Identify which cell holds the provided text, then report its [x, y] central coordinate. 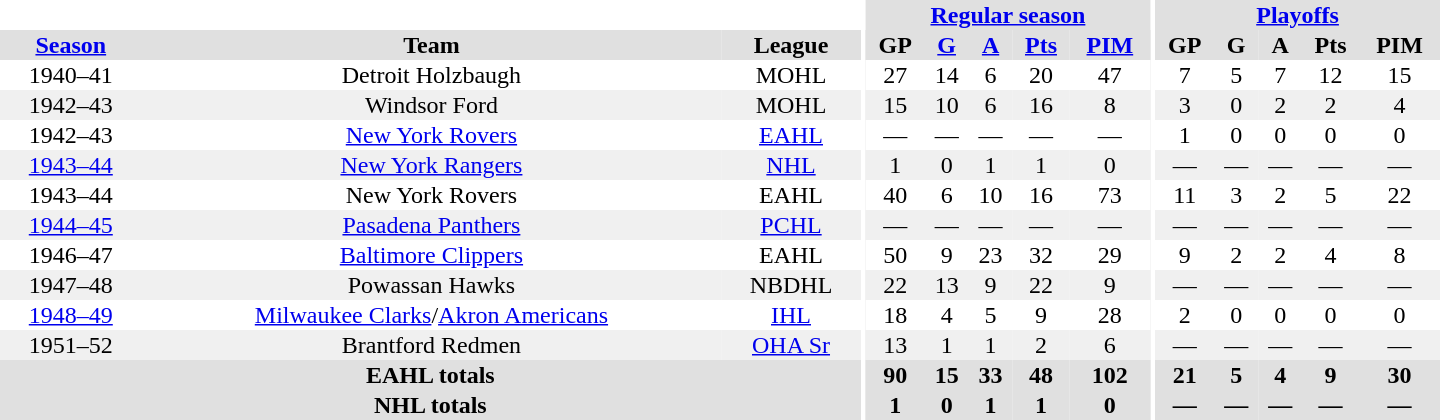
Regular season [1008, 15]
NHL [790, 165]
Team [432, 45]
23 [991, 255]
1948–49 [71, 315]
21 [1184, 375]
1940–41 [71, 75]
1946–47 [71, 255]
PCHL [790, 225]
OHA Sr [790, 345]
27 [896, 75]
Detroit Holzbaugh [432, 75]
New York Rangers [432, 165]
11 [1184, 195]
12 [1330, 75]
14 [947, 75]
IHL [790, 315]
Playoffs [1298, 15]
NHL totals [430, 405]
33 [991, 375]
Pasadena Panthers [432, 225]
47 [1110, 75]
Baltimore Clippers [432, 255]
Windsor Ford [432, 105]
NBDHL [790, 285]
29 [1110, 255]
Brantford Redmen [432, 345]
20 [1042, 75]
28 [1110, 315]
1947–48 [71, 285]
30 [1400, 375]
40 [896, 195]
48 [1042, 375]
Powassan Hawks [432, 285]
18 [896, 315]
50 [896, 255]
1944–45 [71, 225]
90 [896, 375]
32 [1042, 255]
1951–52 [71, 345]
EAHL totals [430, 375]
73 [1110, 195]
Season [71, 45]
102 [1110, 375]
Milwaukee Clarks/Akron Americans [432, 315]
League [790, 45]
